Search for the cell housing the specified text and yield its [X, Y] center coordinate. 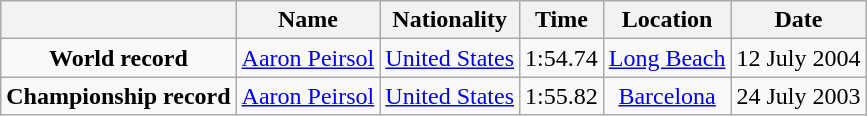
Barcelona [667, 96]
1:54.74 [562, 58]
12 July 2004 [798, 58]
Nationality [450, 20]
24 July 2003 [798, 96]
Championship record [118, 96]
World record [118, 58]
1:55.82 [562, 96]
Location [667, 20]
Long Beach [667, 58]
Name [308, 20]
Time [562, 20]
Date [798, 20]
